Return the (x, y) coordinate for the center point of the cell that contains the specified text.  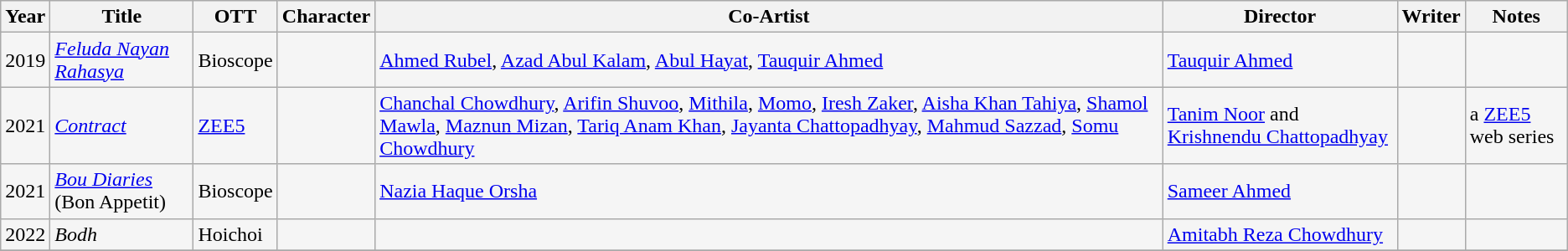
Bodh (122, 234)
ZEE5 (235, 125)
Notes (1516, 17)
Tauquir Ahmed (1280, 60)
Writer (1431, 17)
Co-Artist (769, 17)
Bou Diaries (Bon Appetit) (122, 191)
Hoichoi (235, 234)
Amitabh Reza Chowdhury (1280, 234)
Character (326, 17)
a ZEE5 web series (1516, 125)
Nazia Haque Orsha (769, 191)
Year (25, 17)
Tanim Noor and Krishnendu Chattopadhyay (1280, 125)
2019 (25, 60)
Feluda Nayan Rahasya (122, 60)
Contract (122, 125)
Ahmed Rubel, Azad Abul Kalam, Abul Hayat, Tauquir Ahmed (769, 60)
Sameer Ahmed (1280, 191)
Director (1280, 17)
Title (122, 17)
2022 (25, 234)
OTT (235, 17)
